Search for the cell housing the specified text and yield its [x, y] center coordinate. 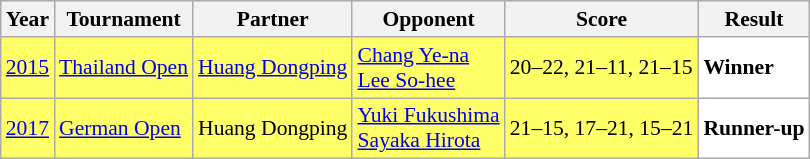
Result [754, 19]
Winner [754, 68]
Thailand Open [124, 68]
Partner [272, 19]
Score [602, 19]
2017 [28, 128]
Tournament [124, 19]
Opponent [428, 19]
German Open [124, 128]
Chang Ye-na Lee So-hee [428, 68]
Yuki Fukushima Sayaka Hirota [428, 128]
Runner-up [754, 128]
2015 [28, 68]
21–15, 17–21, 15–21 [602, 128]
20–22, 21–11, 21–15 [602, 68]
Year [28, 19]
